For the text-containing cell, return its midpoint in [X, Y] coordinate format. 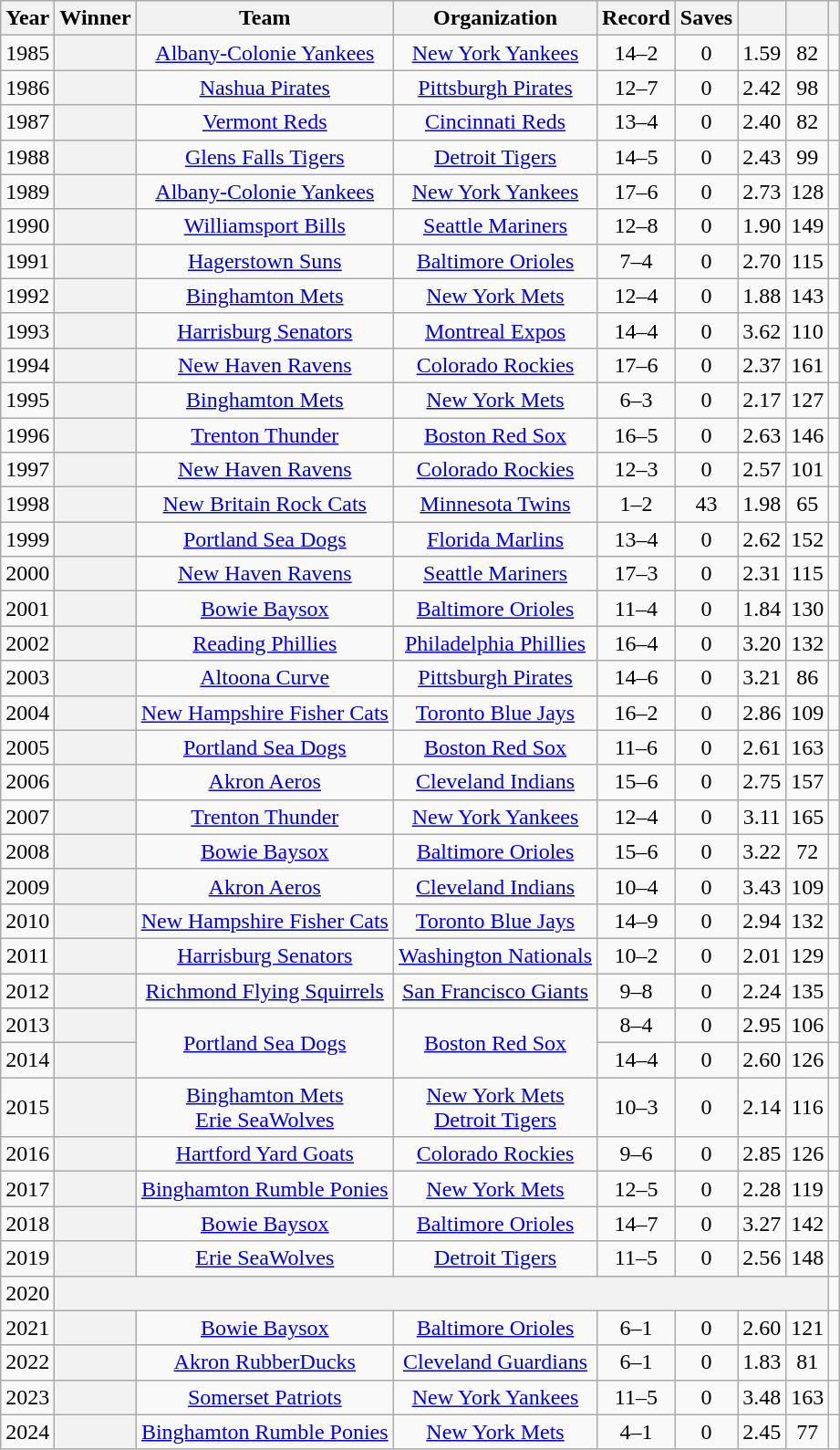
2.73 [762, 192]
1.84 [762, 609]
2010 [27, 921]
14–7 [637, 1224]
Florida Marlins [494, 539]
Montreal Expos [494, 330]
2.28 [762, 1189]
Saves [706, 18]
128 [808, 192]
2015 [27, 1108]
9–6 [637, 1154]
2.14 [762, 1108]
2014 [27, 1060]
1988 [27, 157]
12–5 [637, 1189]
142 [808, 1224]
14–9 [637, 921]
2.45 [762, 1432]
Binghamton MetsErie SeaWolves [264, 1108]
Washington Nationals [494, 955]
2.17 [762, 400]
1997 [27, 470]
2024 [27, 1432]
77 [808, 1432]
152 [808, 539]
Hartford Yard Goats [264, 1154]
Record [637, 18]
Williamsport Bills [264, 226]
Winner [95, 18]
2020 [27, 1293]
143 [808, 296]
Altoona Curve [264, 678]
106 [808, 1026]
12–3 [637, 470]
3.20 [762, 643]
1999 [27, 539]
2.70 [762, 261]
San Francisco Giants [494, 990]
81 [808, 1362]
Cincinnati Reds [494, 122]
129 [808, 955]
10–2 [637, 955]
1990 [27, 226]
2.40 [762, 122]
2018 [27, 1224]
1994 [27, 365]
14–6 [637, 678]
2005 [27, 747]
2007 [27, 817]
99 [808, 157]
2.62 [762, 539]
157 [808, 782]
1998 [27, 505]
101 [808, 470]
1992 [27, 296]
2004 [27, 713]
2023 [27, 1397]
161 [808, 365]
2002 [27, 643]
165 [808, 817]
16–2 [637, 713]
1–2 [637, 505]
2022 [27, 1362]
146 [808, 435]
1.88 [762, 296]
11–4 [637, 609]
3.11 [762, 817]
2.43 [762, 157]
1986 [27, 88]
2.94 [762, 921]
2012 [27, 990]
6–3 [637, 400]
2.57 [762, 470]
3.27 [762, 1224]
65 [808, 505]
9–8 [637, 990]
1991 [27, 261]
Nashua Pirates [264, 88]
2.86 [762, 713]
2.42 [762, 88]
12–8 [637, 226]
Vermont Reds [264, 122]
110 [808, 330]
116 [808, 1108]
3.48 [762, 1397]
1.98 [762, 505]
11–6 [637, 747]
16–4 [637, 643]
2003 [27, 678]
43 [706, 505]
2001 [27, 609]
Akron RubberDucks [264, 1362]
2.01 [762, 955]
14–2 [637, 53]
130 [808, 609]
2008 [27, 851]
Richmond Flying Squirrels [264, 990]
1995 [27, 400]
New Britain Rock Cats [264, 505]
Team [264, 18]
1993 [27, 330]
Hagerstown Suns [264, 261]
10–3 [637, 1108]
2.37 [762, 365]
Philadelphia Phillies [494, 643]
135 [808, 990]
121 [808, 1328]
1987 [27, 122]
2.24 [762, 990]
7–4 [637, 261]
Minnesota Twins [494, 505]
1996 [27, 435]
Reading Phillies [264, 643]
Organization [494, 18]
New York MetsDetroit Tigers [494, 1108]
2019 [27, 1258]
2009 [27, 886]
1.59 [762, 53]
119 [808, 1189]
Cleveland Guardians [494, 1362]
2021 [27, 1328]
14–5 [637, 157]
8–4 [637, 1026]
2.56 [762, 1258]
1.90 [762, 226]
Year [27, 18]
2013 [27, 1026]
2.31 [762, 574]
3.21 [762, 678]
2016 [27, 1154]
3.22 [762, 851]
148 [808, 1258]
2.95 [762, 1026]
2006 [27, 782]
Erie SeaWolves [264, 1258]
2017 [27, 1189]
Glens Falls Tigers [264, 157]
2000 [27, 574]
2.61 [762, 747]
149 [808, 226]
16–5 [637, 435]
1985 [27, 53]
3.43 [762, 886]
1.83 [762, 1362]
1989 [27, 192]
127 [808, 400]
2.63 [762, 435]
72 [808, 851]
2011 [27, 955]
10–4 [637, 886]
17–3 [637, 574]
2.85 [762, 1154]
12–7 [637, 88]
4–1 [637, 1432]
2.75 [762, 782]
98 [808, 88]
86 [808, 678]
Somerset Patriots [264, 1397]
3.62 [762, 330]
